Return (X, Y) of the center of cell containing provided text 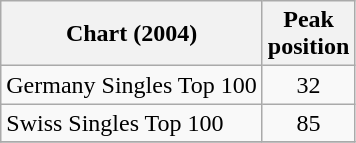
Swiss Singles Top 100 (132, 123)
32 (308, 85)
Chart (2004) (132, 34)
85 (308, 123)
Germany Singles Top 100 (132, 85)
Peakposition (308, 34)
